Pinpoint the cell where the given text exists, returning its [x, y] midpoint coordinate. 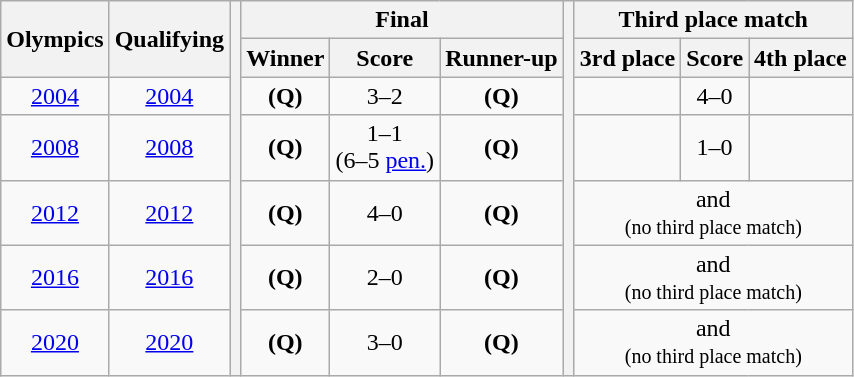
3–2 [385, 96]
3rd place [627, 58]
Runner-up [502, 58]
4th place [801, 58]
3–0 [385, 342]
Winner [286, 58]
Qualifying [169, 39]
Olympics [55, 39]
1–0 [715, 148]
Final [402, 20]
2–0 [385, 278]
1–1 (6–5 pen.) [385, 148]
Third place match [713, 20]
